Extract the [X, Y] coordinate from the center of the cell holding the provided text.  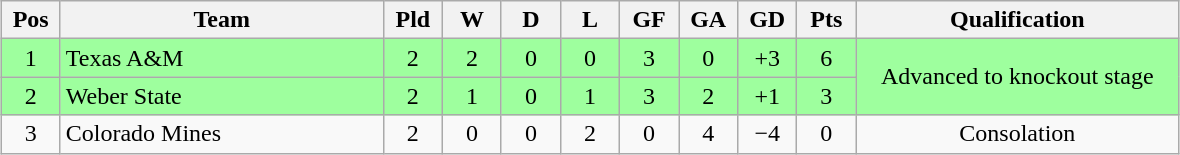
Advanced to knockout stage [1018, 77]
Qualification [1018, 20]
GA [708, 20]
GD [768, 20]
Pld [412, 20]
Team [222, 20]
4 [708, 134]
Colorado Mines [222, 134]
+1 [768, 96]
Weber State [222, 96]
Texas A&M [222, 58]
6 [826, 58]
L [590, 20]
−4 [768, 134]
Pts [826, 20]
D [530, 20]
Pos [30, 20]
Consolation [1018, 134]
GF [650, 20]
+3 [768, 58]
W [472, 20]
